Capture the cell that displays the provided text and extract its [X, Y] central coordinate. 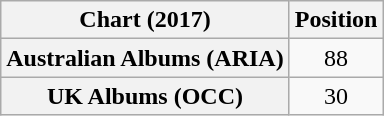
30 [336, 96]
UK Albums (OCC) [145, 96]
Position [336, 20]
Australian Albums (ARIA) [145, 58]
Chart (2017) [145, 20]
88 [336, 58]
